Return the (x, y) coordinate for the center point of the cell that contains the specified text.  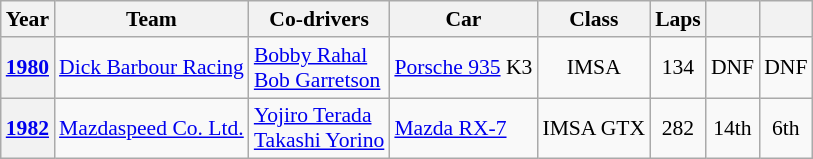
1982 (28, 128)
Porsche 935 K3 (463, 68)
134 (678, 68)
Mazda RX-7 (463, 128)
IMSA GTX (594, 128)
Yojiro Terada Takashi Yorino (320, 128)
Class (594, 19)
1980 (28, 68)
Year (28, 19)
Laps (678, 19)
Bobby Rahal Bob Garretson (320, 68)
Co-drivers (320, 19)
IMSA (594, 68)
6th (786, 128)
Mazdaspeed Co. Ltd. (152, 128)
282 (678, 128)
Team (152, 19)
Car (463, 19)
14th (732, 128)
Dick Barbour Racing (152, 68)
